Return the (X, Y) coordinate for the center point of the cell that contains the specified text.  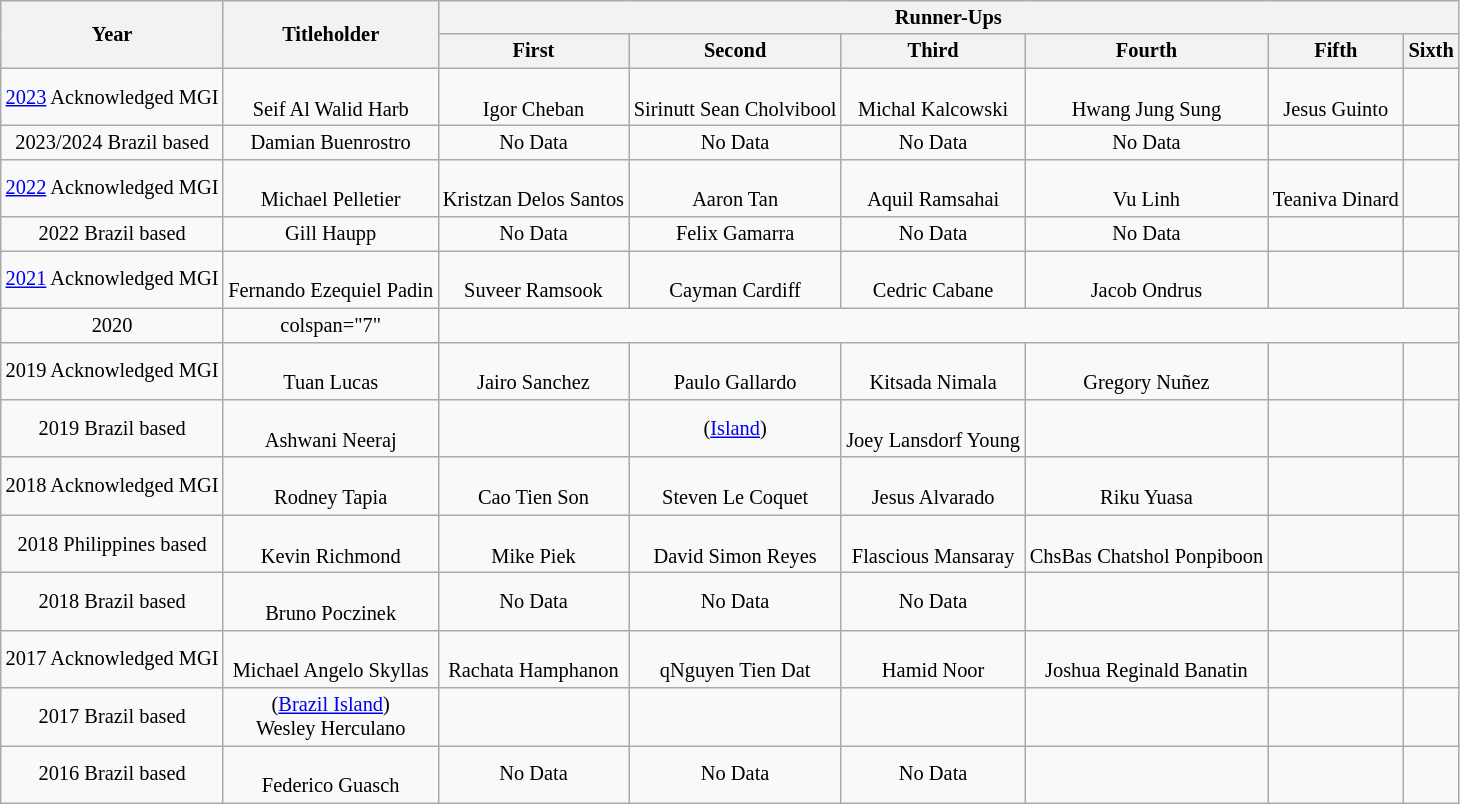
2017 Brazil based (112, 717)
Jacob Ondrus (1146, 279)
Cedric Cabane (933, 279)
Suveer Ramsook (534, 279)
Titleholder (330, 34)
David Simon Reyes (735, 544)
Jairo Sanchez (534, 371)
Riku Yuasa (1146, 486)
Kristzan Delos Santos (534, 188)
(Island) (735, 428)
Gregory Nuñez (1146, 371)
Kevin Richmond (330, 544)
Paulo Gallardo (735, 371)
Rodney Tapia (330, 486)
Bruno Poczinek (330, 601)
2021 Acknowledged MGI (112, 279)
Tuan Lucas (330, 371)
Fifth (1336, 51)
2017 Acknowledged MGI (112, 659)
2018 Acknowledged MGI (112, 486)
Ashwani Neeraj (330, 428)
Michal Kalcowski (933, 97)
2023 Acknowledged MGI (112, 97)
Gill Haupp (330, 234)
Rachata Hamphanon (534, 659)
Runner-Ups (948, 17)
2019 Brazil based (112, 428)
Sirinutt Sean Cholvibool (735, 97)
Hwang Jung Sung (1146, 97)
colspan="7" (330, 325)
Kitsada Nimala (933, 371)
2023/2024 Brazil based (112, 142)
Steven Le Coquet (735, 486)
Fernando Ezequiel Padin (330, 279)
Teaniva Dinard (1336, 188)
Felix Gamarra (735, 234)
2022 Brazil based (112, 234)
Joshua Reginald Banatin (1146, 659)
2018 Brazil based (112, 601)
Hamid Noor (933, 659)
Mike Piek (534, 544)
Second (735, 51)
Cao Tien Son (534, 486)
2018 Philippines based (112, 544)
Aquil Ramsahai (933, 188)
Year (112, 34)
2016 Brazil based (112, 774)
Cayman Cardiff (735, 279)
First (534, 51)
qNguyen Tien Dat (735, 659)
Sixth (1432, 51)
Fourth (1146, 51)
2019 Acknowledged MGI (112, 371)
Flascious Mansaray (933, 544)
2022 Acknowledged MGI (112, 188)
Jesus Alvarado (933, 486)
Michael Pelletier (330, 188)
Aaron Tan (735, 188)
2020 (112, 325)
Damian Buenrostro (330, 142)
Joey Lansdorf Young (933, 428)
Federico Guasch (330, 774)
(Brazil Island)Wesley Herculano (330, 717)
ChsBas Chatshol Ponpiboon (1146, 544)
Michael Angelo Skyllas (330, 659)
Vu Linh (1146, 188)
Third (933, 51)
Igor Cheban (534, 97)
Seif Al Walid Harb (330, 97)
Jesus Guinto (1336, 97)
